Find where the given text appears and provide that cell's center as [x, y] coordinate. 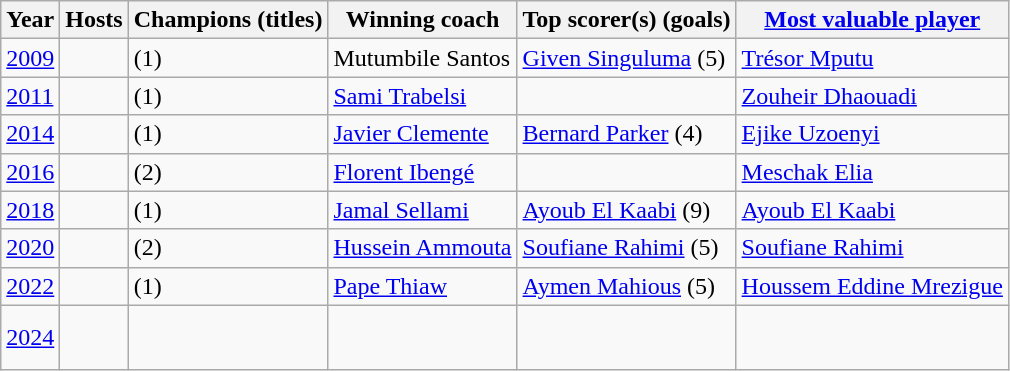
Given Singuluma (5) [626, 58]
Winning coach [422, 20]
Soufiane Rahimi [872, 248]
2024 [30, 338]
Zouheir Dhaouadi [872, 96]
2020 [30, 248]
Jamal Sellami [422, 210]
Hussein Ammouta [422, 248]
2016 [30, 172]
Florent Ibengé [422, 172]
2018 [30, 210]
Meschak Elia [872, 172]
Sami Trabelsi [422, 96]
2011 [30, 96]
Ayoub El Kaabi [872, 210]
Soufiane Rahimi (5) [626, 248]
Most valuable player [872, 20]
Mutumbile Santos [422, 58]
2009 [30, 58]
Bernard Parker (4) [626, 134]
Trésor Mputu [872, 58]
Javier Clemente [422, 134]
Ejike Uzoenyi [872, 134]
Champions (titles) [228, 20]
Top scorer(s) (goals) [626, 20]
2022 [30, 286]
Aymen Mahious (5) [626, 286]
Houssem Eddine Mrezigue [872, 286]
Ayoub El Kaabi (9) [626, 210]
2014 [30, 134]
Hosts [94, 20]
Pape Thiaw [422, 286]
Year [30, 20]
